Find where the given text appears and provide that cell's center as (x, y) coordinate. 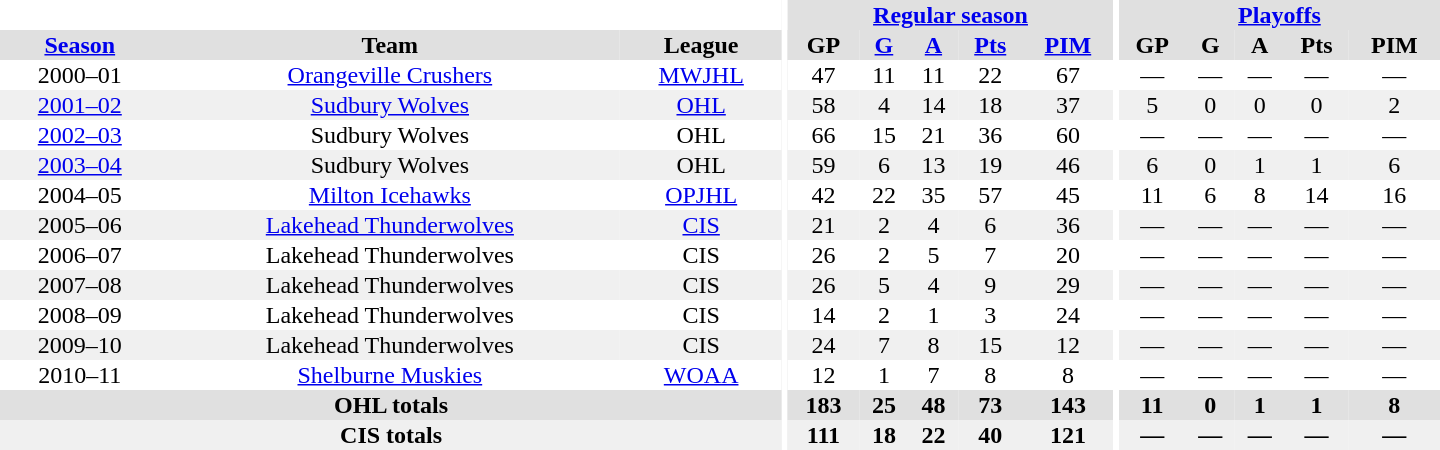
2008–09 (80, 315)
57 (990, 195)
MWJHL (701, 75)
Season (80, 45)
46 (1068, 165)
OPJHL (701, 195)
Orangeville Crushers (390, 75)
2004–05 (80, 195)
58 (824, 105)
73 (990, 405)
35 (934, 195)
37 (1068, 105)
60 (1068, 135)
19 (990, 165)
WOAA (701, 375)
13 (934, 165)
20 (1068, 255)
2000–01 (80, 75)
48 (934, 405)
40 (990, 435)
183 (824, 405)
League (701, 45)
Shelburne Muskies (390, 375)
Regular season (951, 15)
9 (990, 285)
111 (824, 435)
47 (824, 75)
2001–02 (80, 105)
2009–10 (80, 345)
CIS totals (391, 435)
2007–08 (80, 285)
2005–06 (80, 225)
OHL totals (391, 405)
42 (824, 195)
2003–04 (80, 165)
67 (1068, 75)
2006–07 (80, 255)
66 (824, 135)
Team (390, 45)
59 (824, 165)
121 (1068, 435)
143 (1068, 405)
25 (884, 405)
45 (1068, 195)
Milton Icehawks (390, 195)
Playoffs (1280, 15)
2002–03 (80, 135)
2010–11 (80, 375)
16 (1394, 195)
29 (1068, 285)
3 (990, 315)
